For the text-containing cell, return its midpoint in [X, Y] coordinate format. 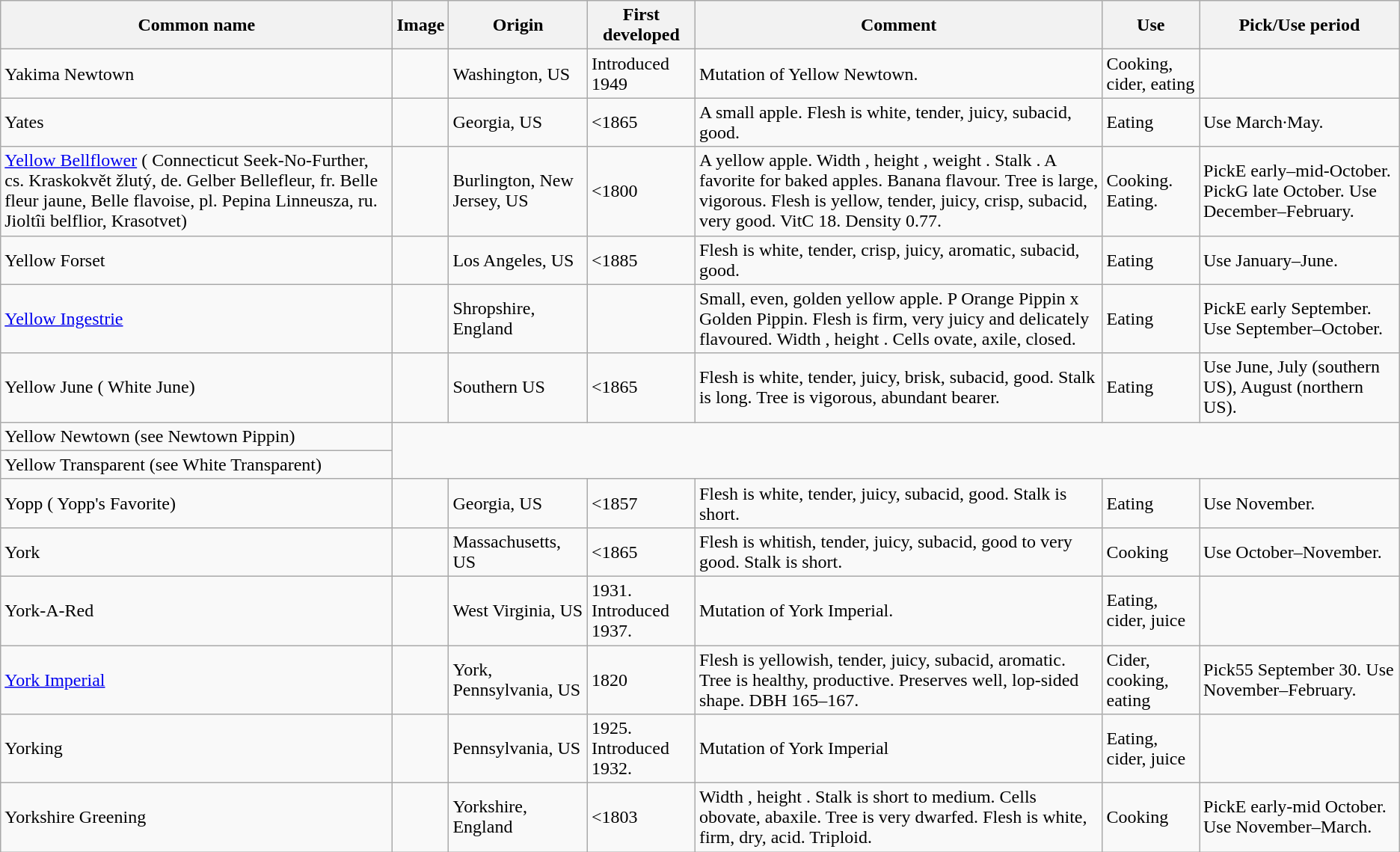
Yellow Newtown (see Newtown Pippin) [197, 436]
Mutation of York Imperial. [899, 610]
<1857 [641, 503]
Flesh is yellowish, tender, juicy, subacid, aromatic. Tree is healthy, productive. Preserves well, lop-sided shape. DBH 165–167. [899, 679]
Southern US [518, 387]
Flesh is white, tender, juicy, subacid, good. Stalk is short. [899, 503]
First developed [641, 25]
1925. Introduced 1932. [641, 749]
York [197, 552]
Mutation of York Imperial [899, 749]
Use March·May. [1300, 123]
Introduced 1949 [641, 73]
Pick/Use period [1300, 25]
Burlington, New Jersey, US [518, 191]
Shropshire, England [518, 319]
Yellow Ingestrie [197, 319]
York-A-Red [197, 610]
Cooking. Eating. [1151, 191]
Los Angeles, US [518, 260]
Origin [518, 25]
Yopp ( Yopp's Favorite) [197, 503]
Yakima Newtown [197, 73]
Pennsylvania, US [518, 749]
Yellow June ( White June) [197, 387]
Washington, US [518, 73]
Common name [197, 25]
Massachusetts, US [518, 552]
PickE early–mid-October. PickG late October. Use December–February. [1300, 191]
<1803 [641, 818]
Use June, July (southern US), August (northern US). [1300, 387]
Yorkshire, England [518, 818]
Pick55 September 30. Use November–February. [1300, 679]
Yellow Transparent (see White Transparent) [197, 465]
PickE early September. Use September–October. [1300, 319]
Yorkshire Greening [197, 818]
Width , height . Stalk is short to medium. Cells obovate, abaxile. Tree is very dwarfed. Flesh is white, firm, dry, acid. Triploid. [899, 818]
Cider, cooking, eating [1151, 679]
Use [1151, 25]
York Imperial [197, 679]
Yellow Forset [197, 260]
York, Pennsylvania, US [518, 679]
1820 [641, 679]
Use October–November. [1300, 552]
Cooking, cider, eating [1151, 73]
Flesh is white, tender, juicy, brisk, subacid, good. Stalk is long. Tree is vigorous, abundant bearer. [899, 387]
<1885 [641, 260]
Flesh is whitish, tender, juicy, subacid, good to very good. Stalk is short. [899, 552]
PickE early-mid October. Use November–March. [1300, 818]
<1800 [641, 191]
Use January–June. [1300, 260]
Comment [899, 25]
Flesh is white, tender, crisp, juicy, aromatic, subacid, good. [899, 260]
Yates [197, 123]
A small apple. Flesh is white, tender, juicy, subacid, good. [899, 123]
Use November. [1300, 503]
1931. Introduced 1937. [641, 610]
Image [420, 25]
West Virginia, US [518, 610]
Yorking [197, 749]
Mutation of Yellow Newtown. [899, 73]
